Pinpoint the cell where the given text exists, returning its [x, y] midpoint coordinate. 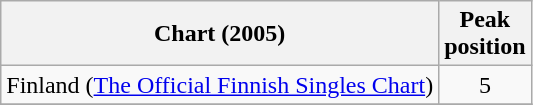
5 [485, 85]
Finland (The Official Finnish Singles Chart) [220, 85]
Chart (2005) [220, 34]
Peakposition [485, 34]
